Provide the [X, Y] coordinate of the cell's center where the given text is located.  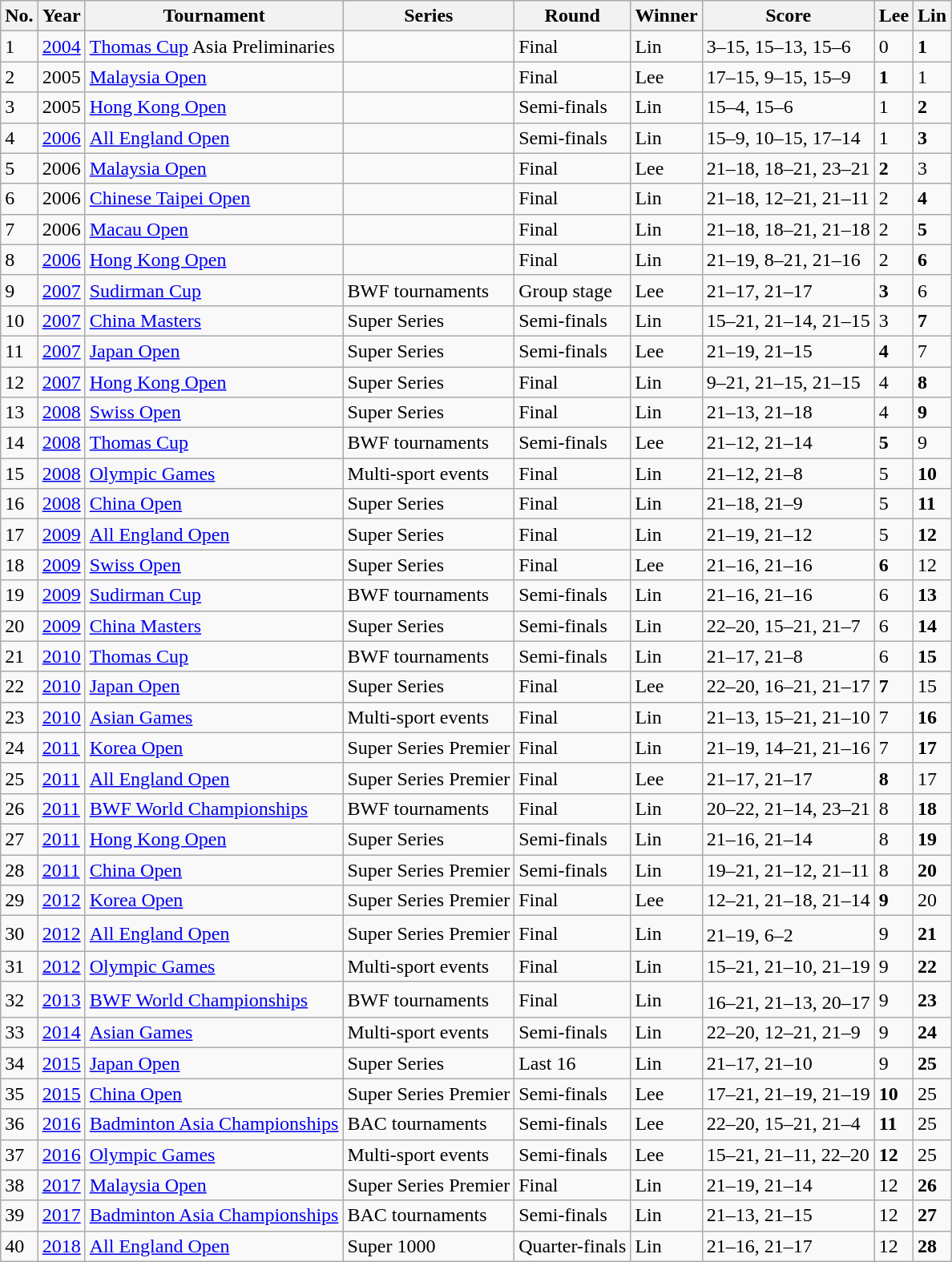
21–18, 21–9 [789, 504]
21–16, 21–17 [789, 1246]
16–21, 21–13, 20–17 [789, 1000]
22–20, 15–21, 21–7 [789, 626]
32 [19, 1000]
Year [61, 16]
Tournament [214, 16]
22–20, 15–21, 21–4 [789, 1124]
No. [19, 16]
Series [429, 16]
15–4, 15–6 [789, 107]
Score [789, 16]
21–13, 21–15 [789, 1216]
17–21, 21–19, 21–19 [789, 1094]
21–19, 21–14 [789, 1185]
2018 [61, 1246]
17–15, 9–15, 15–9 [789, 77]
21–17, 21–10 [789, 1063]
40 [19, 1246]
15–21, 21–11, 22–20 [789, 1155]
Winner [667, 16]
20–22, 21–14, 23–21 [789, 808]
35 [19, 1094]
Super 1000 [429, 1246]
21–19, 8–21, 21–16 [789, 260]
30 [19, 934]
39 [19, 1216]
22–20, 12–21, 21–9 [789, 1033]
Macau Open [214, 229]
34 [19, 1063]
9–21, 21–15, 21–15 [789, 382]
12–21, 21–18, 21–14 [789, 901]
21–18, 18–21, 21–18 [789, 229]
33 [19, 1033]
Last 16 [572, 1063]
0 [894, 46]
Quarter-finals [572, 1246]
21–19, 21–15 [789, 351]
Group stage [572, 290]
Chinese Taipei Open [214, 199]
31 [19, 966]
15–9, 10–15, 17–14 [789, 138]
2004 [61, 46]
36 [19, 1124]
2014 [61, 1033]
2013 [61, 1000]
21–18, 18–21, 23–21 [789, 168]
21–12, 21–14 [789, 443]
21–19, 14–21, 21–16 [789, 748]
Round [572, 16]
15–21, 21–14, 21–15 [789, 321]
21–18, 12–21, 21–11 [789, 199]
21–16, 21–14 [789, 839]
29 [19, 901]
3–15, 15–13, 15–6 [789, 46]
38 [19, 1185]
21–13, 15–21, 21–10 [789, 717]
22–20, 16–21, 21–17 [789, 687]
21–12, 21–8 [789, 474]
19–21, 21–12, 21–11 [789, 869]
21–19, 21–12 [789, 534]
15–21, 21–10, 21–19 [789, 966]
Thomas Cup Asia Preliminaries [214, 46]
37 [19, 1155]
21–13, 21–18 [789, 413]
21–19, 6–2 [789, 934]
21–17, 21–8 [789, 656]
